Pinpoint the cell where the given text exists, returning its [x, y] midpoint coordinate. 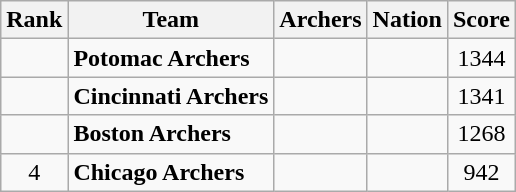
4 [34, 172]
Nation [407, 20]
942 [481, 172]
Cincinnati Archers [171, 96]
1341 [481, 96]
Score [481, 20]
Rank [34, 20]
Boston Archers [171, 134]
Archers [320, 20]
1268 [481, 134]
1344 [481, 58]
Team [171, 20]
Potomac Archers [171, 58]
Chicago Archers [171, 172]
